Capture the cell that displays the provided text and extract its (x, y) central coordinate. 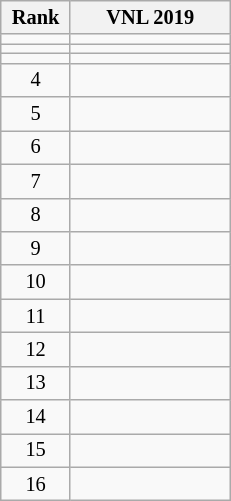
6 (36, 147)
VNL 2019 (150, 17)
9 (36, 248)
16 (36, 484)
4 (36, 80)
8 (36, 215)
10 (36, 282)
13 (36, 383)
7 (36, 181)
5 (36, 114)
Rank (36, 17)
14 (36, 417)
11 (36, 316)
12 (36, 349)
15 (36, 450)
